Output the (x, y) coordinate of the center of the cell containing the given text.  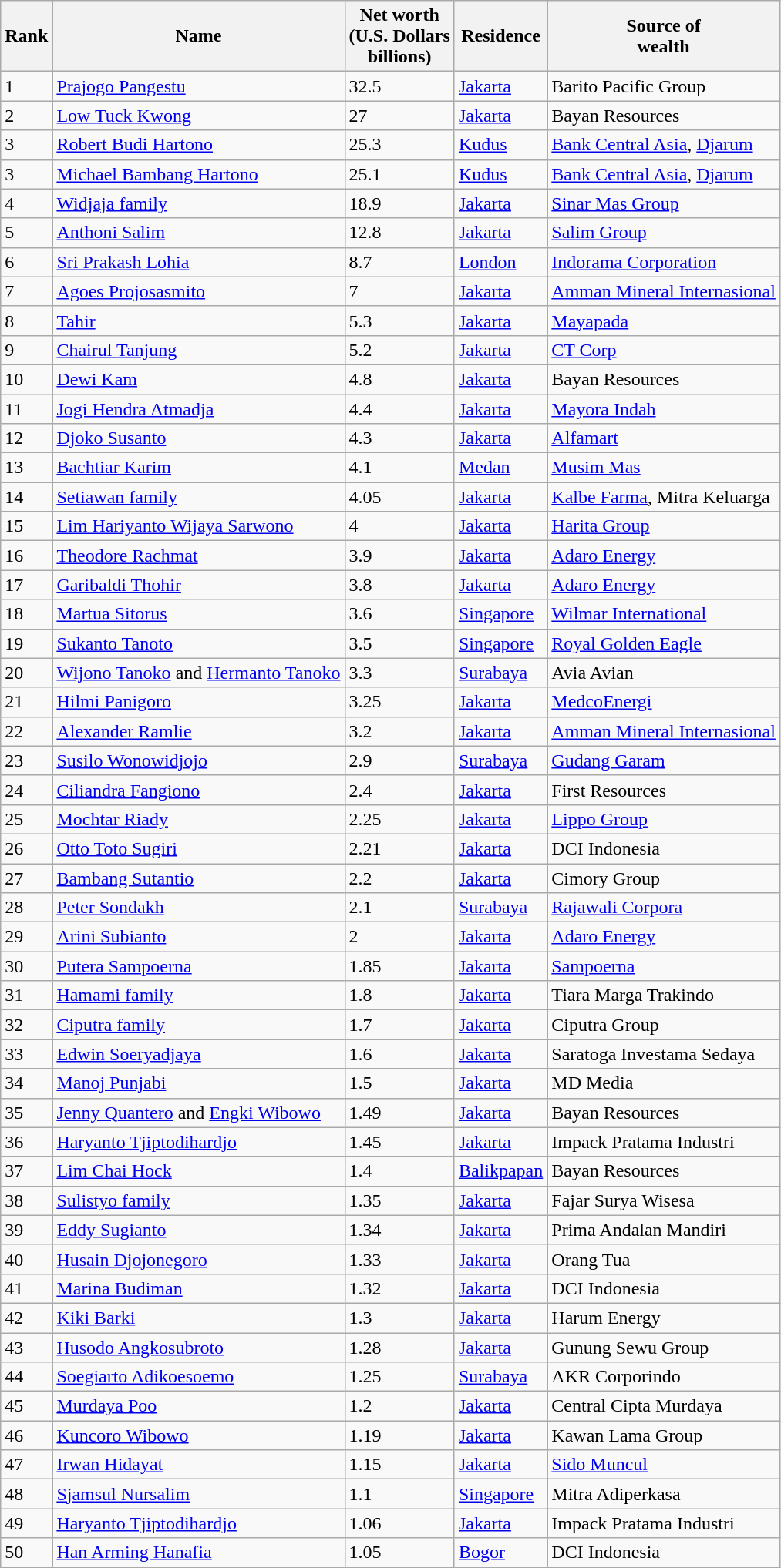
35 (26, 1113)
45 (26, 1406)
1.32 (399, 1288)
Kawan Lama Group (664, 1435)
Sulistyo family (199, 1200)
31 (26, 996)
AKR Corporindo (664, 1377)
Susilo Wonowidjojo (199, 760)
Husodo Angkosubroto (199, 1348)
13 (26, 468)
Dewi Kam (199, 379)
Wijono Tanoko and Hermanto Tanoko (199, 673)
Lippo Group (664, 819)
25.3 (399, 145)
46 (26, 1435)
2.4 (399, 790)
Balikpapan (500, 1171)
Sri Prakash Lohia (199, 262)
1.4 (399, 1171)
Peter Sondakh (199, 908)
Agoes Projosasmito (199, 291)
Ciputra family (199, 1025)
14 (26, 497)
16 (26, 556)
18.9 (399, 203)
Name (199, 36)
Soegiarto Adikoesoemo (199, 1377)
Medan (500, 468)
Avia Avian (664, 673)
Rank (26, 36)
Hilmi Panigoro (199, 702)
Irwan Hidayat (199, 1465)
Alfamart (664, 438)
Putera Sampoerna (199, 966)
4.3 (399, 438)
1.1 (399, 1494)
Kiki Barki (199, 1318)
1.34 (399, 1230)
Murdaya Poo (199, 1406)
4.8 (399, 379)
34 (26, 1083)
23 (26, 760)
Manoj Punjabi (199, 1083)
Alexander Ramlie (199, 731)
Garibaldi Thohir (199, 585)
1.45 (399, 1142)
Residence (500, 36)
Lim Hariyanto Wijaya Sarwono (199, 526)
Low Tuck Kwong (199, 116)
19 (26, 643)
28 (26, 908)
Arini Subianto (199, 937)
5.2 (399, 350)
Cimory Group (664, 878)
4.05 (399, 497)
Central Cipta Murdaya (664, 1406)
Edwin Soeryadjaya (199, 1054)
Kalbe Farma, Mitra Keluarga (664, 497)
Harita Group (664, 526)
41 (26, 1288)
Harum Energy (664, 1318)
Ciputra Group (664, 1025)
Musim Mas (664, 468)
1.49 (399, 1113)
17 (26, 585)
12.8 (399, 233)
Prima Andalan Mandiri (664, 1230)
5.3 (399, 321)
1.25 (399, 1377)
49 (26, 1523)
4.4 (399, 409)
48 (26, 1494)
21 (26, 702)
Ciliandra Fangiono (199, 790)
Orang Tua (664, 1259)
Otto Toto Sugiri (199, 848)
First Resources (664, 790)
Barito Pacific Group (664, 86)
Eddy Sugianto (199, 1230)
Tahir (199, 321)
42 (26, 1318)
37 (26, 1171)
39 (26, 1230)
Sinar Mas Group (664, 203)
Setiawan family (199, 497)
12 (26, 438)
Gudang Garam (664, 760)
Bambang Sutantio (199, 878)
Hamami family (199, 996)
6 (26, 262)
1.28 (399, 1348)
38 (26, 1200)
44 (26, 1377)
1.6 (399, 1054)
Tiara Marga Trakindo (664, 996)
Han Arming Hanafia (199, 1553)
9 (26, 350)
26 (26, 848)
3.6 (399, 614)
Sukanto Tanoto (199, 643)
Prajogo Pangestu (199, 86)
3.3 (399, 673)
11 (26, 409)
36 (26, 1142)
Sjamsul Nursalim (199, 1494)
3.9 (399, 556)
1.06 (399, 1523)
2.21 (399, 848)
London (500, 262)
Gunung Sewu Group (664, 1348)
Djoko Susanto (199, 438)
3.8 (399, 585)
Sido Muncul (664, 1465)
47 (26, 1465)
29 (26, 937)
Saratoga Investama Sedaya (664, 1054)
1.19 (399, 1435)
20 (26, 673)
Mayora Indah (664, 409)
Mochtar Riady (199, 819)
32.5 (399, 86)
Fajar Surya Wisesa (664, 1200)
33 (26, 1054)
Anthoni Salim (199, 233)
Source ofwealth (664, 36)
2.2 (399, 878)
1.5 (399, 1083)
1.85 (399, 966)
Michael Bambang Hartono (199, 174)
1.3 (399, 1318)
5 (26, 233)
1.35 (399, 1200)
Chairul Tanjung (199, 350)
Lim Chai Hock (199, 1171)
25 (26, 819)
32 (26, 1025)
Theodore Rachmat (199, 556)
Sampoerna (664, 966)
Marina Budiman (199, 1288)
4.1 (399, 468)
CT Corp (664, 350)
15 (26, 526)
3.25 (399, 702)
3.2 (399, 731)
1.33 (399, 1259)
Rajawali Corpora (664, 908)
Jenny Quantero and Engki Wibowo (199, 1113)
1 (26, 86)
1.15 (399, 1465)
1.7 (399, 1025)
22 (26, 731)
2.1 (399, 908)
Mitra Adiperkasa (664, 1494)
Salim Group (664, 233)
Bachtiar Karim (199, 468)
Kuncoro Wibowo (199, 1435)
18 (26, 614)
24 (26, 790)
3.5 (399, 643)
40 (26, 1259)
MD Media (664, 1083)
Net worth (U.S. Dollarsbillions) (399, 36)
Bogor (500, 1553)
1.2 (399, 1406)
Indorama Corporation (664, 262)
30 (26, 966)
2.9 (399, 760)
25.1 (399, 174)
Widjaja family (199, 203)
Royal Golden Eagle (664, 643)
8.7 (399, 262)
1.05 (399, 1553)
1.8 (399, 996)
50 (26, 1553)
Husain Djojonegoro (199, 1259)
MedcoEnergi (664, 702)
Jogi Hendra Atmadja (199, 409)
8 (26, 321)
43 (26, 1348)
10 (26, 379)
Martua Sitorus (199, 614)
Mayapada (664, 321)
Wilmar International (664, 614)
Robert Budi Hartono (199, 145)
2.25 (399, 819)
